Search for the cell housing the specified text and yield its [x, y] center coordinate. 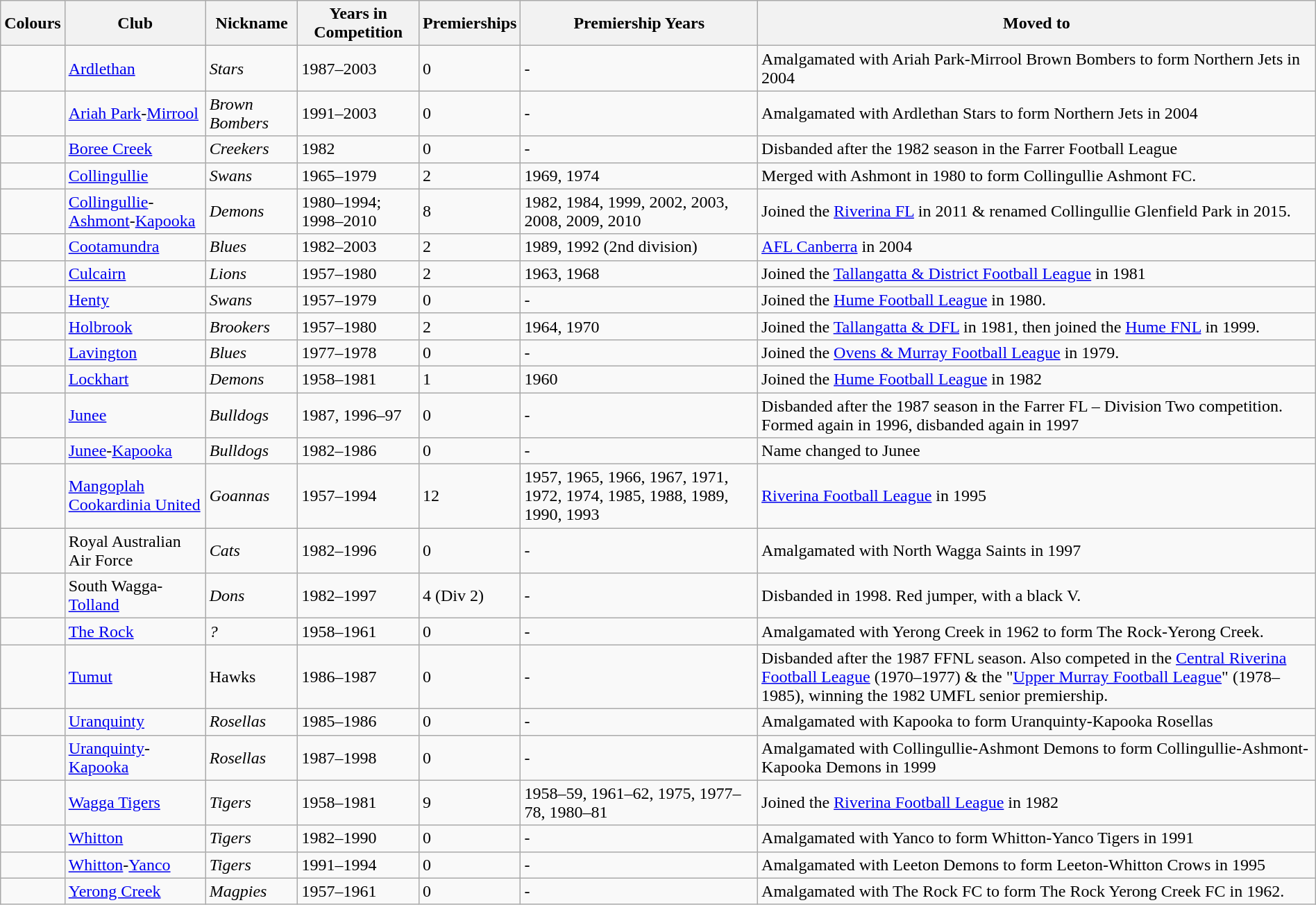
Lions [251, 273]
1982–1996 [358, 551]
1982–1997 [358, 595]
Amalgamated with Yanco to form Whitton-Yanco Tigers in 1991 [1037, 838]
South Wagga-Tolland [135, 595]
1957–1979 [358, 300]
1982–1986 [358, 451]
Nickname [251, 24]
1960 [639, 379]
Joined the Hume Football League in 1980. [1037, 300]
Disbanded after the 1987 season in the Farrer FL – Division Two competition. Formed again in 1996, disbanded again in 1997 [1037, 415]
1 [469, 379]
Brown Bombers [251, 114]
Brookers [251, 326]
Riverina Football League in 1995 [1037, 496]
1982, 1984, 1999, 2002, 2003, 2008, 2009, 2010 [639, 211]
Whitton-Yanco [135, 865]
Amalgamated with North Wagga Saints in 1997 [1037, 551]
Disbanded in 1998. Red jumper, with a black V. [1037, 595]
AFL Canberra in 2004 [1037, 247]
Joined the Hume Football League in 1982 [1037, 379]
12 [469, 496]
Uranquinty [135, 722]
1957, 1965, 1966, 1967, 1971, 1972, 1974, 1985, 1988, 1989, 1990, 1993 [639, 496]
Colours [33, 24]
1957–1961 [358, 891]
1991–1994 [358, 865]
8 [469, 211]
Lavington [135, 353]
Joined the Ovens & Murray Football League in 1979. [1037, 353]
1985–1986 [358, 722]
Collingullie-Ashmont-Kapooka [135, 211]
Lockhart [135, 379]
Premiership Years [639, 24]
Ardlethan [135, 68]
Moved to [1037, 24]
Tumut [135, 677]
Junee [135, 415]
1957–1994 [358, 496]
Amalgamated with Leeton Demons to form Leeton-Whitton Crows in 1995 [1037, 865]
Disbanded after the 1982 season in the Farrer Football League [1037, 149]
Joined the Riverina FL in 2011 & renamed Collingullie Glenfield Park in 2015. [1037, 211]
Royal Australian Air Force [135, 551]
Amalgamated with Kapooka to form Uranquinty-Kapooka Rosellas [1037, 722]
1987, 1996–97 [358, 415]
Name changed to Junee [1037, 451]
Culcairn [135, 273]
Ariah Park-Mirrool [135, 114]
1982–2003 [358, 247]
1977–1978 [358, 353]
1987–2003 [358, 68]
Dons [251, 595]
Creekers [251, 149]
Wagga Tigers [135, 802]
1965–1979 [358, 176]
Amalgamated with Yerong Creek in 1962 to form The Rock-Yerong Creek. [1037, 632]
Collingullie [135, 176]
Premierships [469, 24]
1986–1987 [358, 677]
Henty [135, 300]
Uranquinty-Kapooka [135, 758]
1982–1990 [358, 838]
1991–2003 [358, 114]
Joined the Tallangatta & DFL in 1981, then joined the Hume FNL in 1999. [1037, 326]
Hawks [251, 677]
1958–1961 [358, 632]
Goannas [251, 496]
1989, 1992 (2nd division) [639, 247]
Stars [251, 68]
Amalgamated with Ariah Park-Mirrool Brown Bombers to form Northern Jets in 2004 [1037, 68]
Amalgamated with The Rock FC to form The Rock Yerong Creek FC in 1962. [1037, 891]
Joined the Riverina Football League in 1982 [1037, 802]
The Rock [135, 632]
1964, 1970 [639, 326]
1982 [358, 149]
Magpies [251, 891]
? [251, 632]
Whitton [135, 838]
Joined the Tallangatta & District Football League in 1981 [1037, 273]
9 [469, 802]
Amalgamated with Collingullie-Ashmont Demons to form Collingullie-Ashmont-Kapooka Demons in 1999 [1037, 758]
Junee-Kapooka [135, 451]
Amalgamated with Ardlethan Stars to form Northern Jets in 2004 [1037, 114]
1980–1994; 1998–2010 [358, 211]
1969, 1974 [639, 176]
Cats [251, 551]
Cootamundra [135, 247]
Holbrook [135, 326]
1987–1998 [358, 758]
1958–59, 1961–62, 1975, 1977–78, 1980–81 [639, 802]
4 (Div 2) [469, 595]
Club [135, 24]
Boree Creek [135, 149]
Years in Competition [358, 24]
Mangoplah Cookardinia United [135, 496]
Yerong Creek [135, 891]
Merged with Ashmont in 1980 to form Collingullie Ashmont FC. [1037, 176]
1963, 1968 [639, 273]
